Identify which cell holds the provided text, then report its (X, Y) central coordinate. 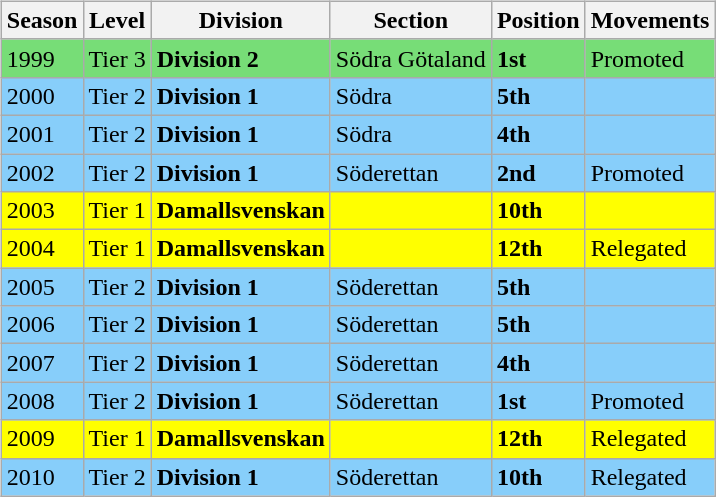
1999 (42, 58)
2006 (42, 325)
2002 (42, 173)
Division 2 (240, 58)
Division (240, 20)
Movements (650, 20)
2005 (42, 287)
Season (42, 20)
2000 (42, 96)
Level (117, 20)
Position (538, 20)
2nd (538, 173)
2010 (42, 477)
2008 (42, 401)
2003 (42, 211)
Södra Götaland (410, 58)
Tier 3 (117, 58)
2004 (42, 249)
2001 (42, 134)
2009 (42, 439)
2007 (42, 363)
Section (410, 20)
